From the cell containing the given text, extract its center point as (x, y) coordinate. 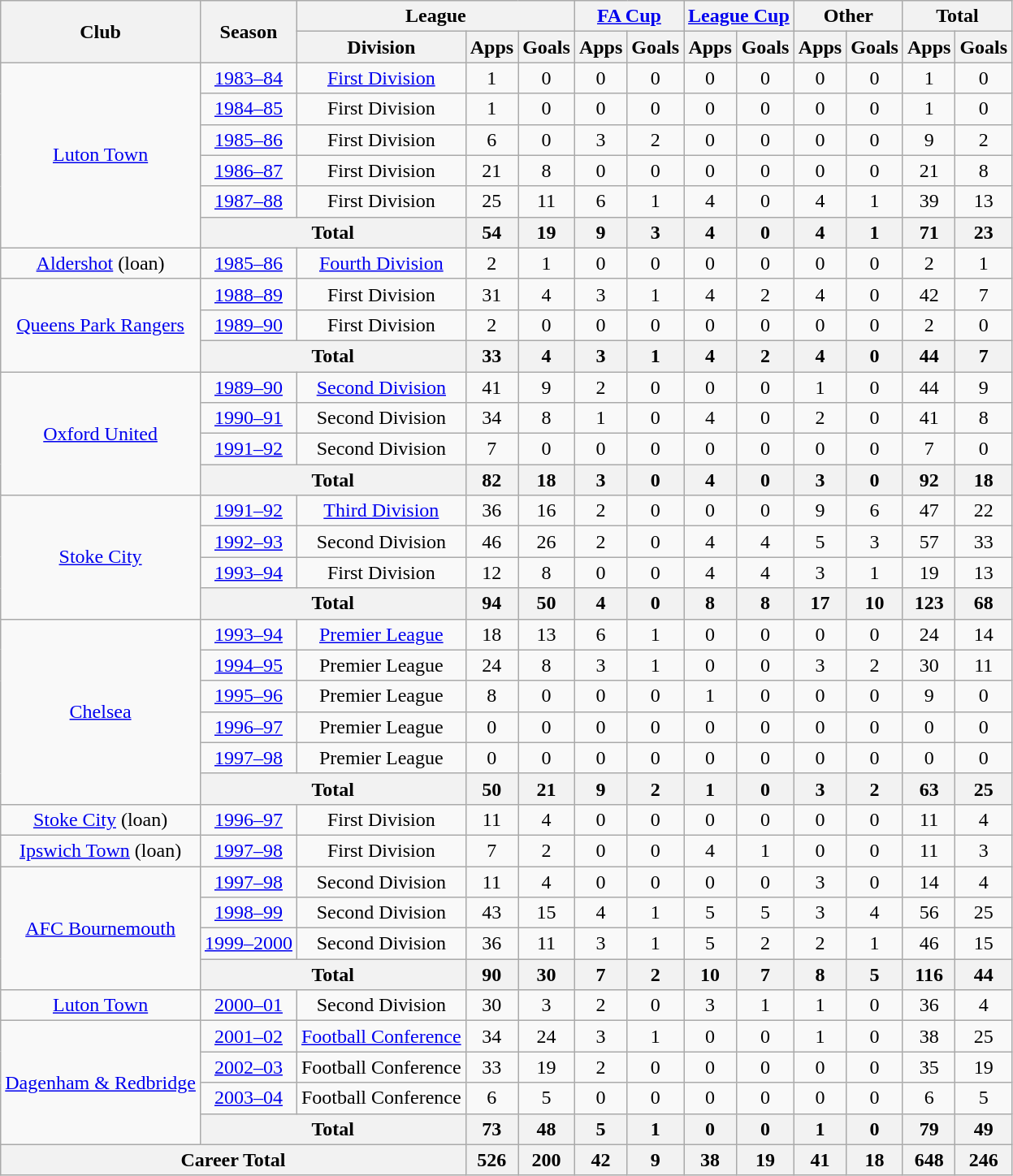
71 (929, 232)
Ipswich Town (loan) (101, 850)
Career Total (233, 1160)
Fourth Division (381, 263)
2000–01 (249, 1005)
1988–89 (249, 294)
Stoke City (101, 557)
2003–04 (249, 1098)
2002–03 (249, 1067)
17 (820, 603)
Oxford United (101, 434)
16 (547, 511)
94 (491, 603)
Season (249, 32)
57 (929, 542)
526 (491, 1160)
49 (984, 1129)
73 (491, 1129)
Chelsea (101, 711)
Stoke City (loan) (101, 819)
12 (491, 573)
1990–91 (249, 418)
31 (491, 294)
26 (547, 542)
Division (381, 47)
1999–2000 (249, 944)
90 (491, 975)
2001–02 (249, 1036)
63 (929, 789)
1987–88 (249, 201)
35 (929, 1067)
AFC Bournemouth (101, 927)
1995–96 (249, 696)
43 (491, 913)
FA Cup (629, 16)
Aldershot (loan) (101, 263)
54 (491, 232)
League (435, 16)
1994–95 (249, 665)
200 (547, 1160)
68 (984, 603)
22 (984, 511)
23 (984, 232)
79 (929, 1129)
League Cup (739, 16)
48 (547, 1129)
123 (929, 603)
92 (929, 480)
648 (929, 1160)
1983–84 (249, 78)
246 (984, 1160)
56 (929, 913)
1998–99 (249, 913)
Third Division (381, 511)
Club (101, 32)
39 (929, 201)
Queens Park Rangers (101, 325)
1992–93 (249, 542)
Dagenham & Redbridge (101, 1083)
Other (848, 16)
1984–85 (249, 109)
82 (491, 480)
1986–87 (249, 171)
116 (929, 975)
47 (929, 511)
